Capture the cell that displays the provided text and extract its [X, Y] central coordinate. 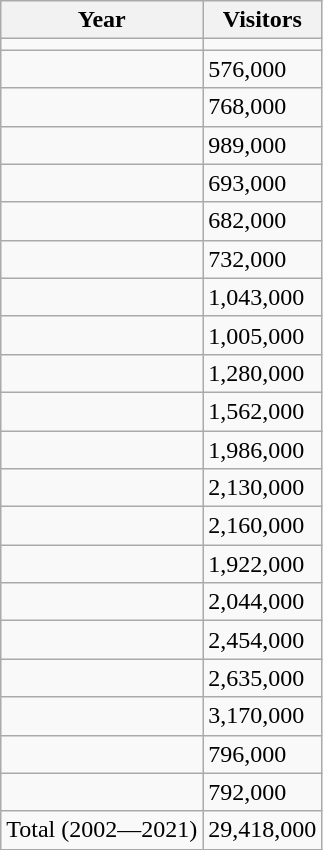
768,000 [262, 107]
576,000 [262, 69]
1,280,000 [262, 373]
796,000 [262, 754]
1,043,000 [262, 297]
2,160,000 [262, 526]
732,000 [262, 259]
Year [102, 20]
2,635,000 [262, 678]
989,000 [262, 145]
2,044,000 [262, 602]
1,005,000 [262, 335]
693,000 [262, 183]
682,000 [262, 221]
Total (2002—2021) [102, 830]
29,418,000 [262, 830]
3,170,000 [262, 716]
1,562,000 [262, 411]
1,986,000 [262, 449]
Visitors [262, 20]
2,454,000 [262, 640]
792,000 [262, 792]
2,130,000 [262, 488]
1,922,000 [262, 564]
